Scan for the cell matching the given text and deliver its (X, Y) coordinate at center. 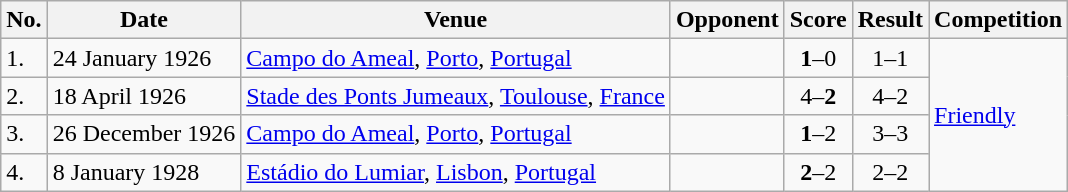
26 December 1926 (144, 134)
3. (24, 134)
Stade des Ponts Jumeaux, Toulouse, France (456, 96)
8 January 1928 (144, 172)
24 January 1926 (144, 58)
Opponent (727, 20)
Friendly (998, 115)
1. (24, 58)
1–1 (890, 58)
1–0 (818, 58)
Estádio do Lumiar, Lisbon, Portugal (456, 172)
Date (144, 20)
2. (24, 96)
3–3 (890, 134)
Competition (998, 20)
Score (818, 20)
18 April 1926 (144, 96)
Venue (456, 20)
4. (24, 172)
1–2 (818, 134)
Result (890, 20)
No. (24, 20)
